For the text-containing cell, return its midpoint in [X, Y] coordinate format. 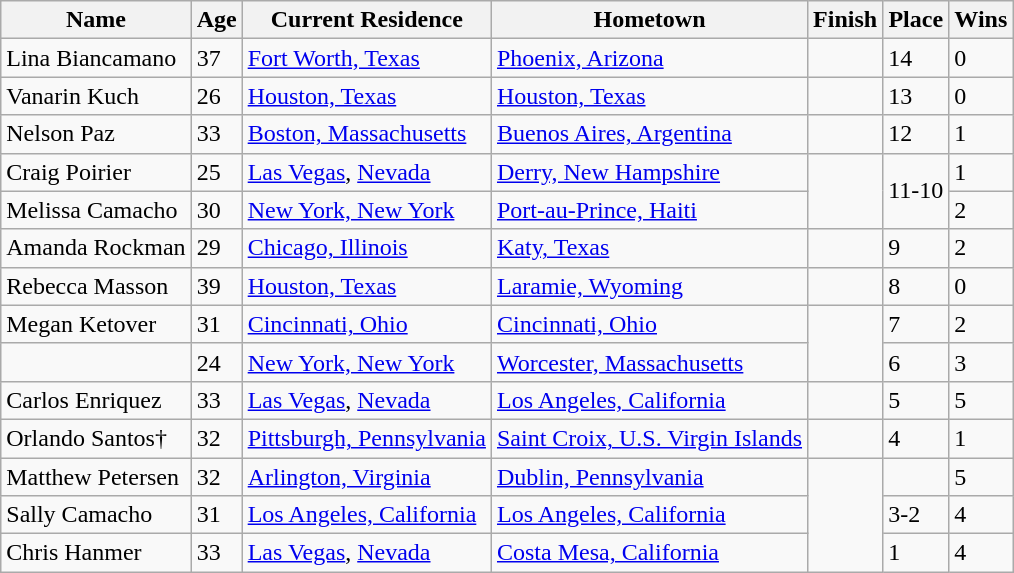
Pittsburgh, Pennsylvania [366, 438]
Rebecca Masson [96, 286]
Name [96, 20]
Buenos Aires, Argentina [649, 134]
Melissa Camacho [96, 210]
26 [216, 96]
Phoenix, Arizona [649, 58]
6 [916, 362]
29 [216, 248]
11-10 [916, 191]
Matthew Petersen [96, 477]
Sally Camacho [96, 515]
Hometown [649, 20]
Amanda Rockman [96, 248]
30 [216, 210]
Age [216, 20]
Costa Mesa, California [649, 553]
Wins [981, 20]
Saint Croix, U.S. Virgin Islands [649, 438]
Chicago, Illinois [366, 248]
Boston, Massachusetts [366, 134]
9 [916, 248]
Port-au-Prince, Haiti [649, 210]
13 [916, 96]
Derry, New Hampshire [649, 172]
Megan Ketover [96, 324]
Laramie, Wyoming [649, 286]
37 [216, 58]
39 [216, 286]
Craig Poirier [96, 172]
Orlando Santos† [96, 438]
12 [916, 134]
Vanarin Kuch [96, 96]
Katy, Texas [649, 248]
Worcester, Massachusetts [649, 362]
7 [916, 324]
Current Residence [366, 20]
24 [216, 362]
Dublin, Pennsylvania [649, 477]
Carlos Enriquez [96, 400]
Fort Worth, Texas [366, 58]
3 [981, 362]
Arlington, Virginia [366, 477]
Chris Hanmer [96, 553]
Nelson Paz [96, 134]
8 [916, 286]
Finish [846, 20]
Lina Biancamano [96, 58]
14 [916, 58]
25 [216, 172]
Place [916, 20]
3-2 [916, 515]
